Output the [X, Y] coordinate of the center of the cell containing the given text.  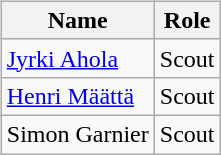
Name [78, 20]
Jyrki Ahola [78, 58]
Role [187, 20]
Henri Määttä [78, 96]
Simon Garnier [78, 134]
